For the text-containing cell, return its midpoint in (x, y) coordinate format. 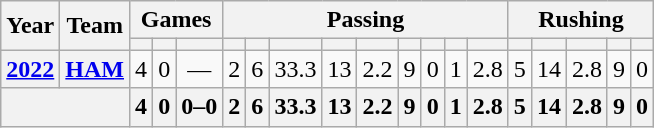
— (200, 69)
Rushing (580, 20)
0–0 (200, 107)
Games (176, 20)
2022 (30, 69)
HAM (95, 69)
Year (30, 26)
Passing (366, 20)
Team (95, 26)
